From the cell containing the given text, extract its center point as (x, y) coordinate. 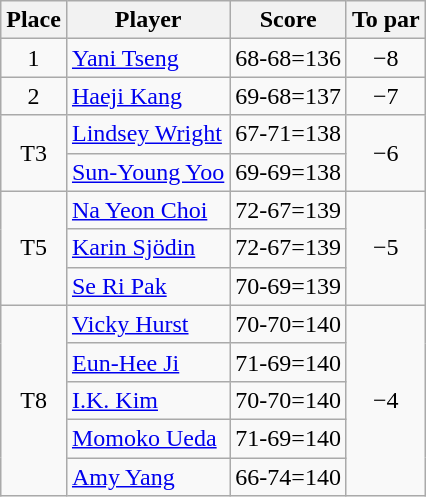
−7 (386, 96)
Momoko Ueda (148, 438)
T3 (34, 153)
Yani Tseng (148, 58)
Player (148, 20)
70-69=139 (288, 286)
Lindsey Wright (148, 134)
Eun-Hee Ji (148, 362)
69-68=137 (288, 96)
Haeji Kang (148, 96)
67-71=138 (288, 134)
−6 (386, 153)
2 (34, 96)
1 (34, 58)
Place (34, 20)
68-68=136 (288, 58)
Se Ri Pak (148, 286)
T8 (34, 400)
T5 (34, 248)
−5 (386, 248)
Score (288, 20)
To par (386, 20)
−8 (386, 58)
69-69=138 (288, 172)
Vicky Hurst (148, 324)
Amy Yang (148, 477)
Na Yeon Choi (148, 210)
Sun-Young Yoo (148, 172)
I.K. Kim (148, 400)
Karin Sjödin (148, 248)
−4 (386, 400)
66-74=140 (288, 477)
